Detect which cell encompasses the target text, then output its (X, Y) center coordinate. 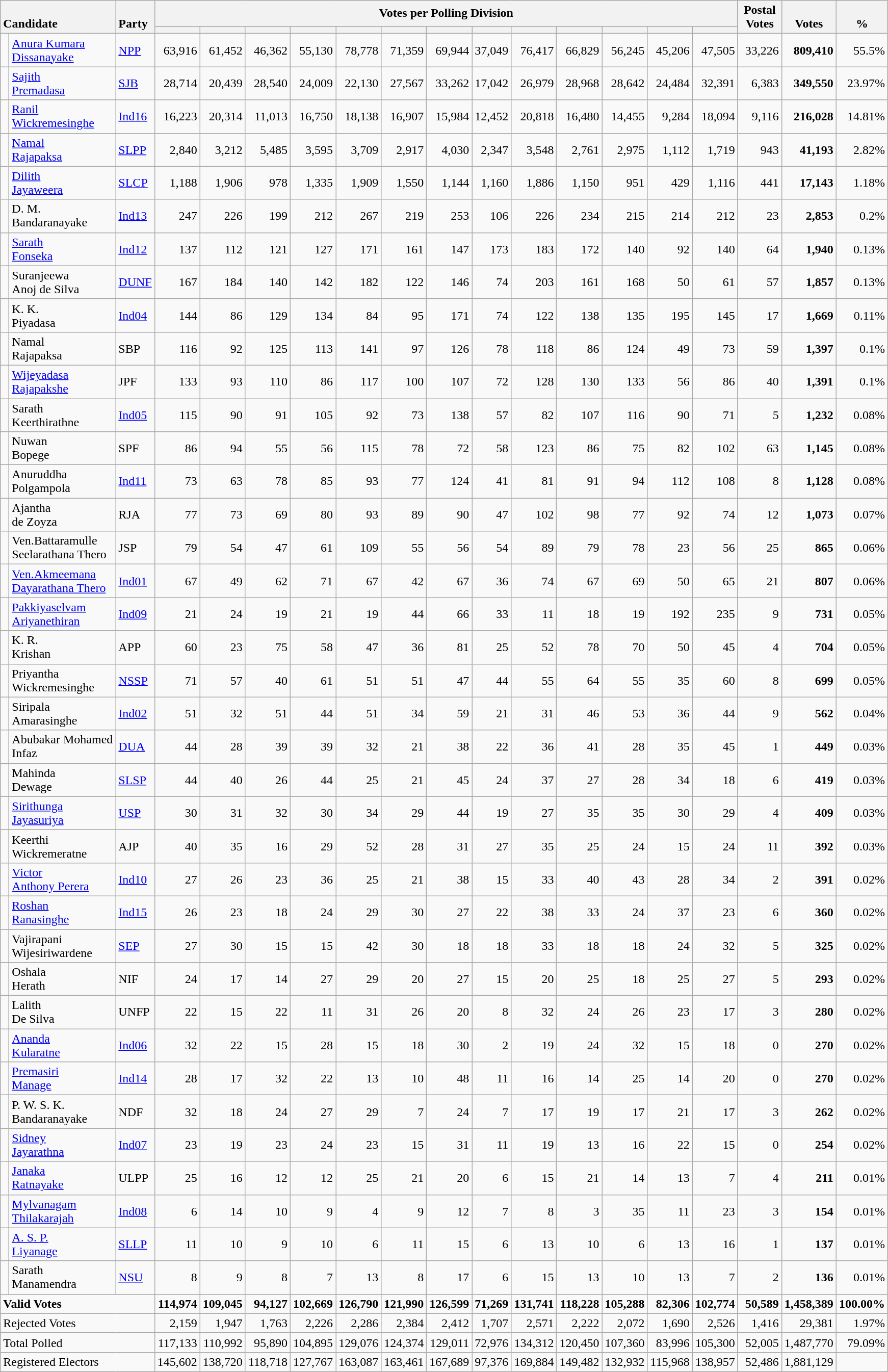
1,145 (808, 449)
704 (808, 648)
182 (359, 282)
Ind04 (135, 315)
121,990 (404, 1304)
UNFP (135, 1013)
1,690 (670, 1323)
1,940 (808, 249)
118,718 (268, 1362)
262 (808, 1111)
325 (808, 945)
JanakaRatnayake (62, 1178)
28,714 (177, 84)
134 (313, 315)
17,042 (491, 84)
SLCP (135, 183)
16,480 (579, 116)
184 (222, 282)
Ajanthade Zoyza (62, 515)
1,116 (715, 183)
1,886 (534, 183)
69,944 (450, 50)
2,840 (177, 150)
1,232 (808, 415)
17,143 (808, 183)
Ven.BattaramulleSeelarathana Thero (62, 548)
20,439 (222, 84)
1.18% (861, 183)
52,486 (760, 1362)
1,397 (808, 349)
145 (715, 315)
102,774 (715, 1304)
85 (313, 481)
PakkiyaselvamAriyanethiran (62, 614)
142 (313, 282)
24,009 (313, 84)
Abubakar MohamedInfaz (62, 746)
PostalVotes (760, 17)
141 (359, 349)
1,128 (808, 481)
109,045 (222, 1304)
145,602 (177, 1362)
28,540 (268, 84)
4,030 (450, 150)
97,376 (491, 1362)
22,130 (359, 84)
Ind09 (135, 614)
Rejected Votes (77, 1323)
63,916 (177, 50)
20,818 (534, 116)
SidneyJayarathna (62, 1145)
105,288 (625, 1304)
97 (404, 349)
9,284 (670, 116)
Ind05 (135, 415)
235 (715, 614)
1,487,770 (808, 1342)
126 (450, 349)
Ind13 (135, 216)
1,188 (177, 183)
33,262 (450, 84)
15,984 (450, 116)
K. R.Krishan (62, 648)
LalithDe Silva (62, 1013)
129,076 (359, 1342)
2,226 (313, 1323)
SLPP (135, 150)
144 (177, 315)
100.00% (861, 1304)
SarathKeerthirathne (62, 415)
1,391 (808, 381)
AnuruddhaPolgampola (62, 481)
33,226 (760, 50)
107,360 (625, 1342)
118,228 (579, 1304)
Ind01 (135, 581)
234 (579, 216)
419 (808, 780)
138,957 (715, 1362)
98 (579, 515)
28,968 (579, 84)
DilithJayaweera (62, 183)
95,890 (268, 1342)
731 (808, 614)
VajirapaniWijesiriwardene (62, 945)
72,976 (491, 1342)
SiripalaAmarasinghe (62, 714)
DUA (135, 746)
53 (625, 714)
55.5% (861, 50)
1,881,129 (808, 1362)
1,857 (808, 282)
78,778 (359, 50)
23.97% (861, 84)
126,599 (450, 1304)
79.09% (861, 1342)
14.81% (861, 116)
66,829 (579, 50)
132,932 (625, 1362)
211 (808, 1178)
3,709 (359, 150)
JSP (135, 548)
360 (808, 913)
216,028 (808, 116)
52,005 (760, 1342)
163,087 (359, 1362)
PriyanthaWickremesinghe (62, 680)
135 (625, 315)
113 (313, 349)
94,127 (268, 1304)
61,452 (222, 50)
247 (177, 216)
349,550 (808, 84)
41,193 (808, 150)
1,763 (268, 1323)
50,589 (760, 1304)
127 (313, 249)
46 (579, 714)
9,116 (760, 116)
131,741 (534, 1304)
82,306 (670, 1304)
16,223 (177, 116)
149,482 (579, 1362)
280 (808, 1013)
699 (808, 680)
392 (808, 846)
126,790 (359, 1304)
203 (534, 282)
2,975 (625, 150)
1,335 (313, 183)
Ind16 (135, 116)
NPP (135, 50)
129 (268, 315)
115,968 (670, 1362)
2,347 (491, 150)
120,450 (579, 1342)
1,416 (760, 1323)
105,300 (715, 1342)
169,884 (534, 1362)
Ind12 (135, 249)
56,245 (625, 50)
3,212 (222, 150)
ULPP (135, 1178)
16,750 (313, 116)
117,133 (177, 1342)
123 (534, 449)
70 (625, 648)
102,669 (313, 1304)
978 (268, 183)
1,160 (491, 183)
Ind15 (135, 913)
AJP (135, 846)
Ind07 (135, 1145)
0.2% (861, 216)
254 (808, 1145)
71,269 (491, 1304)
47,505 (715, 50)
121 (268, 249)
2,853 (808, 216)
1,707 (491, 1323)
253 (450, 216)
Candidate (58, 17)
43 (625, 879)
138,720 (222, 1362)
RoshanRanasinghe (62, 913)
37,049 (491, 50)
RanilWickremesinghe (62, 116)
129,011 (450, 1342)
11,013 (268, 116)
% (861, 17)
951 (625, 183)
214 (670, 216)
NDF (135, 1111)
136 (808, 1278)
16,907 (404, 116)
SajithPremadasa (62, 84)
SJB (135, 84)
KeerthiWickremeratne (62, 846)
Ven.AkmeemanaDayarathana Thero (62, 581)
Votes per Polling Division (446, 13)
167 (177, 282)
127,767 (313, 1362)
562 (808, 714)
0.07% (861, 515)
167,689 (450, 1362)
45,206 (670, 50)
76,417 (534, 50)
20,314 (222, 116)
1,112 (670, 150)
441 (760, 183)
3,548 (534, 150)
WijeyadasaRajapakshe (62, 381)
409 (808, 813)
MahindaDewage (62, 780)
26,979 (534, 84)
95 (404, 315)
SLLP (135, 1244)
865 (808, 548)
VictorAnthony Perera (62, 879)
SirithungaJayasuriya (62, 813)
147 (450, 249)
29,381 (808, 1323)
Ind10 (135, 879)
124,374 (404, 1342)
18,138 (359, 116)
NuwanBopege (62, 449)
106 (491, 216)
K. K.Piyadasa (62, 315)
215 (625, 216)
2,159 (177, 1323)
MylvanagamThilakarajah (62, 1211)
Ind11 (135, 481)
1,150 (579, 183)
192 (670, 614)
1,947 (222, 1323)
2,286 (359, 1323)
Ind02 (135, 714)
3,595 (313, 150)
1,550 (404, 183)
195 (670, 315)
1,458,389 (808, 1304)
154 (808, 1211)
293 (808, 979)
130 (579, 381)
27,567 (404, 84)
105 (313, 415)
Ind06 (135, 1045)
80 (313, 515)
Ind08 (135, 1211)
1.97% (861, 1323)
12,452 (491, 116)
Anura KumaraDissanayake (62, 50)
1,073 (808, 515)
SBP (135, 349)
128 (534, 381)
24,484 (670, 84)
32,391 (715, 84)
183 (534, 249)
172 (579, 249)
146 (450, 282)
1,909 (359, 183)
SLSP (135, 780)
2,571 (534, 1323)
JPF (135, 381)
391 (808, 879)
55,130 (313, 50)
429 (670, 183)
Registered Electors (77, 1362)
SPF (135, 449)
PremasiriManage (62, 1079)
DUNF (135, 282)
114,974 (177, 1304)
2,384 (404, 1323)
Party (135, 17)
807 (808, 581)
OshalaHerath (62, 979)
1,719 (715, 150)
134,312 (534, 1342)
1,906 (222, 183)
118 (534, 349)
83,996 (670, 1342)
0.11% (861, 315)
125 (268, 349)
NSSP (135, 680)
71,359 (404, 50)
APP (135, 648)
Ind14 (135, 1079)
62 (268, 581)
SarathManamendra (62, 1278)
109 (359, 548)
SarathFonseka (62, 249)
2,917 (404, 150)
NIF (135, 979)
163,461 (404, 1362)
2,072 (625, 1323)
2,761 (579, 150)
2,526 (715, 1323)
2,412 (450, 1323)
84 (359, 315)
AnandaKularatne (62, 1045)
A. S. P.Liyanage (62, 1244)
RJA (135, 515)
5,485 (268, 150)
110 (268, 381)
2.82% (861, 150)
117 (359, 381)
Votes (808, 17)
173 (491, 249)
D. M.Bandaranayake (62, 216)
P. W. S. K.Bandaranayake (62, 1111)
809,410 (808, 50)
100 (404, 381)
110,992 (222, 1342)
SEP (135, 945)
0.04% (861, 714)
267 (359, 216)
449 (808, 746)
48 (450, 1079)
199 (268, 216)
SuranjeewaAnoj de Silva (62, 282)
943 (760, 150)
168 (625, 282)
1,669 (808, 315)
104,895 (313, 1342)
Total Polled (77, 1342)
2,222 (579, 1323)
Valid Votes (77, 1304)
65 (715, 581)
219 (404, 216)
14,455 (625, 116)
46,362 (268, 50)
6,383 (760, 84)
1,144 (450, 183)
66 (450, 614)
28,642 (625, 84)
USP (135, 813)
NSU (135, 1278)
108 (715, 481)
18,094 (715, 116)
